Pinpoint the cell where the given text exists, returning its (x, y) midpoint coordinate. 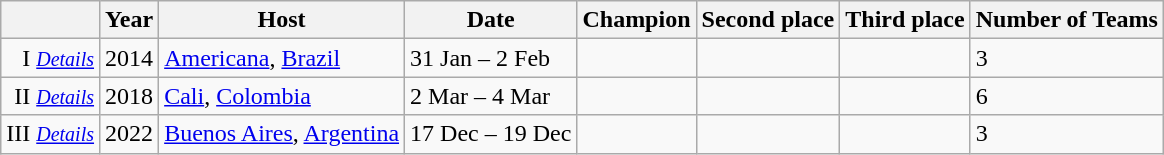
Second place (768, 20)
Americana, Brazil (282, 58)
2022 (130, 134)
2014 (130, 58)
2 Mar – 4 Mar (491, 96)
Year (130, 20)
II Details (50, 96)
31 Jan – 2 Feb (491, 58)
III Details (50, 134)
6 (1066, 96)
Cali, Colombia (282, 96)
Number of Teams (1066, 20)
Buenos Aires, Argentina (282, 134)
Date (491, 20)
17 Dec – 19 Dec (491, 134)
I Details (50, 58)
Host (282, 20)
Third place (905, 20)
Champion (636, 20)
2018 (130, 96)
